Search for the cell housing the specified text and yield its [x, y] center coordinate. 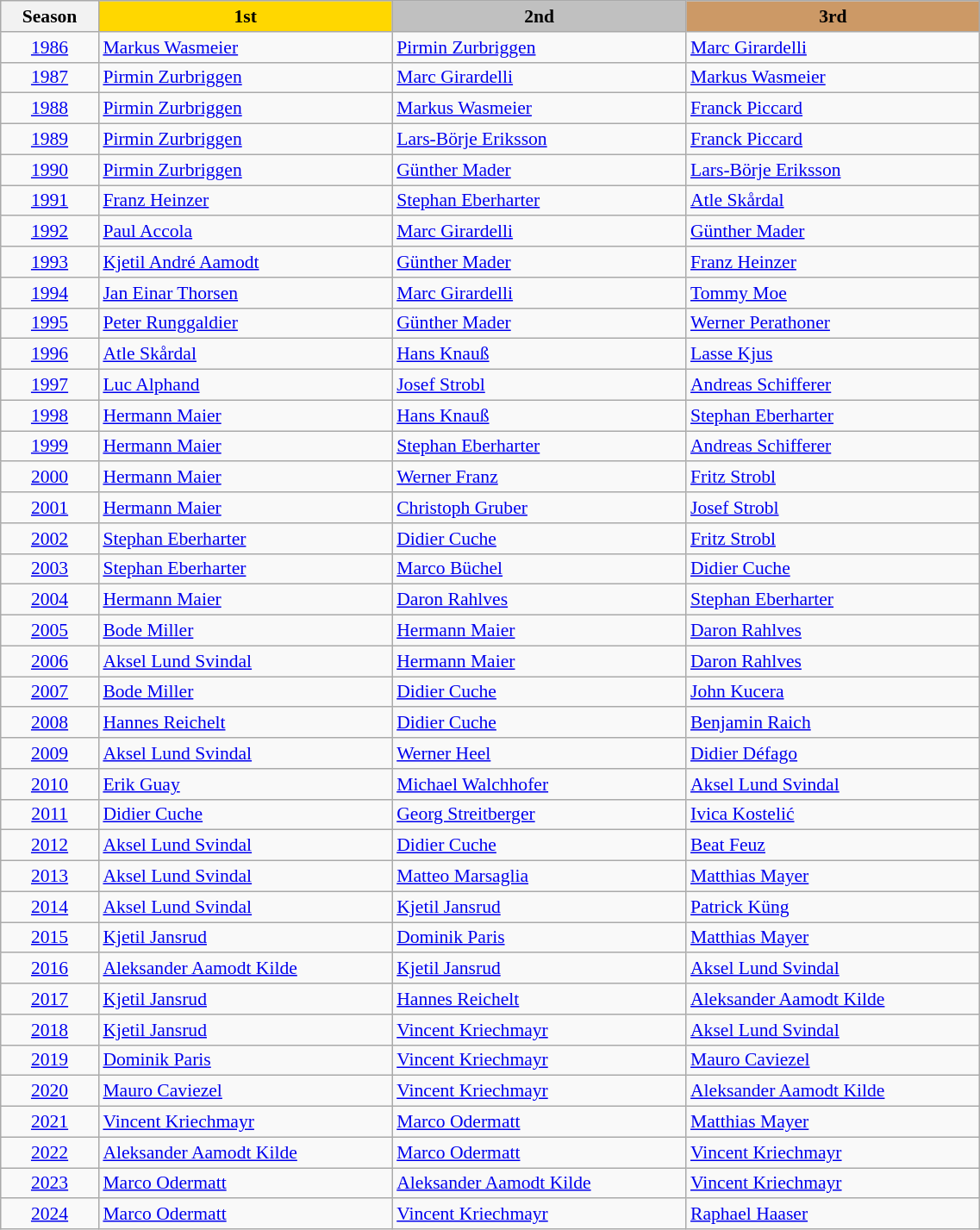
John Kucera [833, 692]
1991 [50, 201]
Michael Walchhofer [540, 784]
2019 [50, 1060]
1988 [50, 109]
1993 [50, 262]
2000 [50, 478]
2005 [50, 631]
2024 [50, 1214]
Ivica Kostelić [833, 815]
1st [245, 16]
1996 [50, 354]
Kjetil André Aamodt [245, 262]
1989 [50, 140]
2018 [50, 1030]
Patrick Küng [833, 907]
2022 [50, 1152]
Peter Runggaldier [245, 323]
Benjamin Raich [833, 723]
2015 [50, 938]
Christoph Gruber [540, 508]
2010 [50, 784]
1994 [50, 293]
2004 [50, 600]
Raphael Haaser [833, 1214]
Lasse Kjus [833, 354]
Didier Défago [833, 753]
2007 [50, 692]
Paul Accola [245, 232]
1992 [50, 232]
2013 [50, 877]
3rd [833, 16]
1998 [50, 415]
2002 [50, 539]
Georg Streitberger [540, 815]
2008 [50, 723]
2021 [50, 1122]
2003 [50, 569]
Beat Feuz [833, 846]
2011 [50, 815]
Matteo Marsaglia [540, 877]
Marco Büchel [540, 569]
Luc Alphand [245, 385]
2nd [540, 16]
Werner Perathoner [833, 323]
1997 [50, 385]
1990 [50, 170]
2017 [50, 999]
2001 [50, 508]
Tommy Moe [833, 293]
2014 [50, 907]
2006 [50, 661]
2023 [50, 1183]
2012 [50, 846]
Erik Guay [245, 784]
Werner Franz [540, 478]
Jan Einar Thorsen [245, 293]
Werner Heel [540, 753]
2016 [50, 969]
1987 [50, 78]
1995 [50, 323]
1986 [50, 47]
1999 [50, 446]
2009 [50, 753]
Season [50, 16]
2020 [50, 1091]
